Return the [X, Y] coordinate for the center point of the cell that contains the specified text.  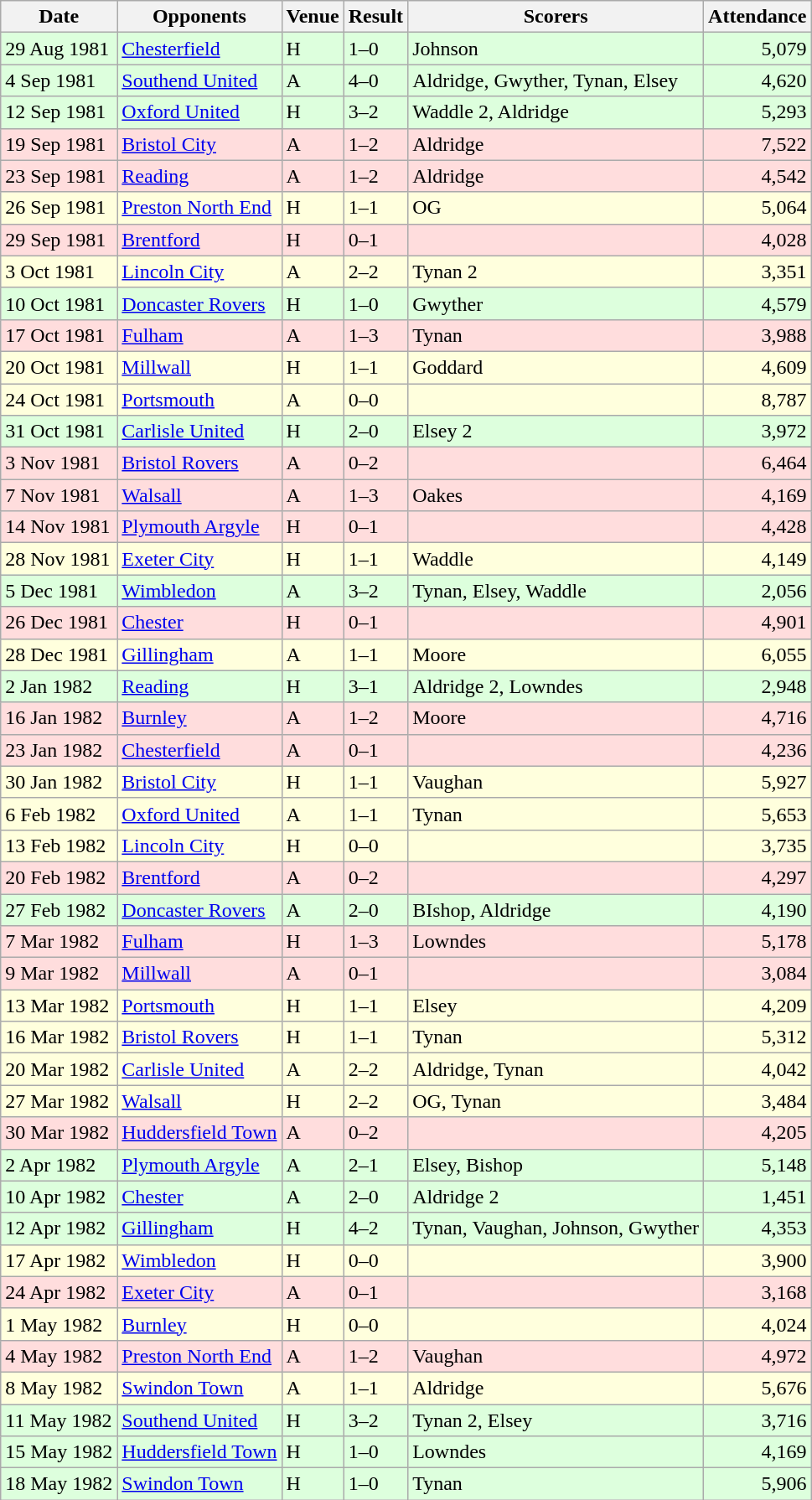
20 Mar 1982 [59, 1069]
18 May 1982 [59, 1484]
4–0 [375, 80]
26 Sep 1981 [59, 208]
28 Nov 1981 [59, 559]
OG, Tynan [556, 1101]
2 Jan 1982 [59, 686]
9 Mar 1982 [59, 974]
30 Mar 1982 [59, 1133]
Elsey 2 [556, 432]
10 Oct 1981 [59, 303]
4,972 [758, 1356]
29 Sep 1981 [59, 240]
3–1 [375, 686]
8,787 [758, 400]
8 May 1982 [59, 1388]
6,464 [758, 463]
4,609 [758, 367]
16 Mar 1982 [59, 1037]
Aldridge, Tynan [556, 1069]
4,428 [758, 527]
Elsey, Bishop [556, 1165]
Attendance [758, 17]
16 Jan 1982 [59, 718]
14 Nov 1981 [59, 527]
Tynan, Vaughan, Johnson, Gwyther [556, 1228]
4,209 [758, 1006]
5,293 [758, 112]
4–2 [375, 1228]
4,542 [758, 176]
24 Apr 1982 [59, 1292]
19 Sep 1981 [59, 144]
3 Oct 1981 [59, 272]
Gwyther [556, 303]
Tynan, Elsey, Waddle [556, 591]
4,028 [758, 240]
4,042 [758, 1069]
Waddle 2, Aldridge [556, 112]
4,579 [758, 303]
5,927 [758, 782]
4,205 [758, 1133]
12 Sep 1981 [59, 112]
3,168 [758, 1292]
Waddle [556, 559]
20 Oct 1981 [59, 367]
30 Jan 1982 [59, 782]
3,351 [758, 272]
31 Oct 1981 [59, 432]
7,522 [758, 144]
5,064 [758, 208]
27 Feb 1982 [59, 909]
4 May 1982 [59, 1356]
3,972 [758, 432]
2–1 [375, 1165]
4,236 [758, 750]
Result [375, 17]
26 Dec 1981 [59, 623]
Aldridge 2, Lowndes [556, 686]
6 Feb 1982 [59, 814]
4,353 [758, 1228]
2 Apr 1982 [59, 1165]
5,178 [758, 942]
4,901 [758, 623]
Tynan 2 [556, 272]
4,149 [758, 559]
Elsey [556, 1006]
4,024 [758, 1324]
12 Apr 1982 [59, 1228]
Venue [313, 17]
3,716 [758, 1420]
7 Nov 1981 [59, 495]
20 Feb 1982 [59, 877]
28 Dec 1981 [59, 654]
7 Mar 1982 [59, 942]
4,716 [758, 718]
3,988 [758, 335]
6,055 [758, 654]
4,297 [758, 877]
2,948 [758, 686]
5,906 [758, 1484]
5,079 [758, 49]
3,084 [758, 974]
3,484 [758, 1101]
5,148 [758, 1165]
5,653 [758, 814]
5,676 [758, 1388]
10 Apr 1982 [59, 1197]
13 Mar 1982 [59, 1006]
Aldridge, Gwyther, Tynan, Elsey [556, 80]
23 Jan 1982 [59, 750]
24 Oct 1981 [59, 400]
2,056 [758, 591]
4,620 [758, 80]
13 Feb 1982 [59, 846]
29 Aug 1981 [59, 49]
17 Oct 1981 [59, 335]
3 Nov 1981 [59, 463]
3,900 [758, 1260]
5,312 [758, 1037]
15 May 1982 [59, 1452]
BIshop, Aldridge [556, 909]
Johnson [556, 49]
3,735 [758, 846]
Oakes [556, 495]
17 Apr 1982 [59, 1260]
OG [556, 208]
1,451 [758, 1197]
5 Dec 1981 [59, 591]
Tynan 2, Elsey [556, 1420]
4,190 [758, 909]
23 Sep 1981 [59, 176]
Scorers [556, 17]
11 May 1982 [59, 1420]
Opponents [199, 17]
Goddard [556, 367]
1 May 1982 [59, 1324]
4 Sep 1981 [59, 80]
27 Mar 1982 [59, 1101]
Aldridge 2 [556, 1197]
Date [59, 17]
